Pinpoint the cell where the given text exists, returning its [X, Y] midpoint coordinate. 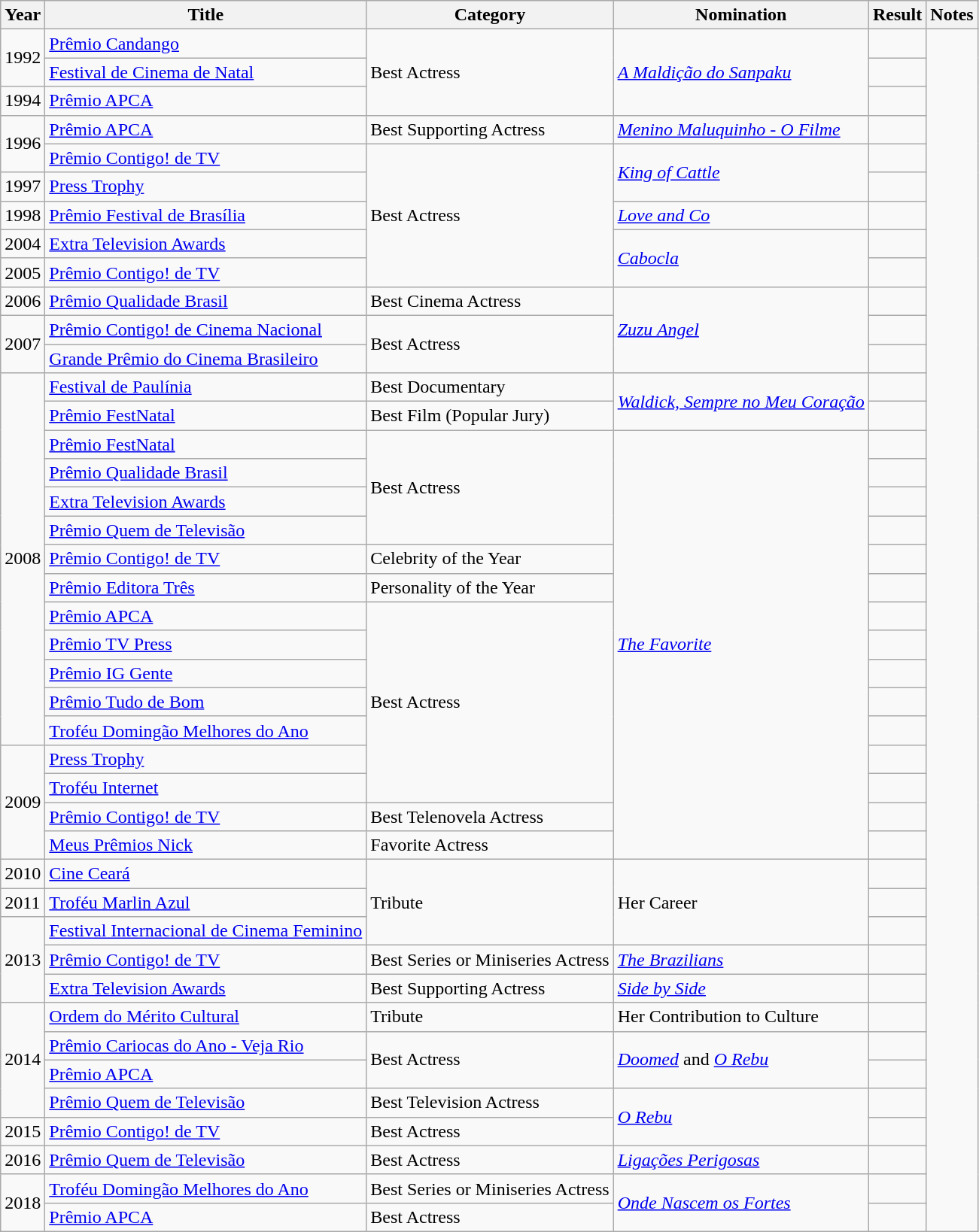
Doomed and O Rebu [740, 1060]
Cabocla [740, 258]
Ordem do Mérito Cultural [206, 1017]
Favorite Actress [490, 845]
Grande Prêmio do Cinema Brasileiro [206, 359]
2011 [23, 903]
1992 [23, 58]
2018 [23, 1203]
Prêmio Festival de Brasília [206, 215]
2014 [23, 1060]
Best Film (Popular Jury) [490, 416]
Best Documentary [490, 387]
Waldick, Sempre no Meu Coração [740, 402]
1997 [23, 187]
Best Telenovela Actress [490, 816]
Nomination [740, 15]
The Favorite [740, 645]
Meus Prêmios Nick [206, 845]
2015 [23, 1131]
Category [490, 15]
Zuzu Angel [740, 329]
2005 [23, 272]
2007 [23, 344]
Troféu Internet [206, 787]
1994 [23, 101]
Cine Ceará [206, 874]
Festival de Paulínia [206, 387]
2009 [23, 802]
King of Cattle [740, 172]
Side by Side [740, 988]
1996 [23, 144]
Love and Co [740, 215]
Prêmio Cariocas do Ano - Veja Rio [206, 1045]
Troféu Marlin Azul [206, 903]
2008 [23, 560]
Festival Internacional de Cinema Feminino [206, 931]
Menino Maluquinho - O Filme [740, 129]
Prêmio Candango [206, 44]
A Maldição do Sanpaku [740, 72]
Prêmio Tudo de Bom [206, 702]
Celebrity of the Year [490, 559]
Best Cinema Actress [490, 301]
Notes [952, 15]
2004 [23, 244]
Best Television Actress [490, 1103]
2016 [23, 1160]
Title [206, 15]
Personality of the Year [490, 587]
O Rebu [740, 1117]
Festival de Cinema de Natal [206, 72]
2010 [23, 874]
1998 [23, 215]
Ligações Perigosas [740, 1160]
Result [897, 15]
Onde Nascem os Fortes [740, 1203]
2013 [23, 960]
Prêmio IG Gente [206, 673]
Year [23, 15]
Her Career [740, 903]
Prêmio TV Press [206, 645]
Her Contribution to Culture [740, 1017]
The Brazilians [740, 960]
Prêmio Contigo! de Cinema Nacional [206, 329]
2006 [23, 301]
Prêmio Editora Três [206, 587]
